Return the [x, y] coordinate for the center point of the cell that contains the specified text.  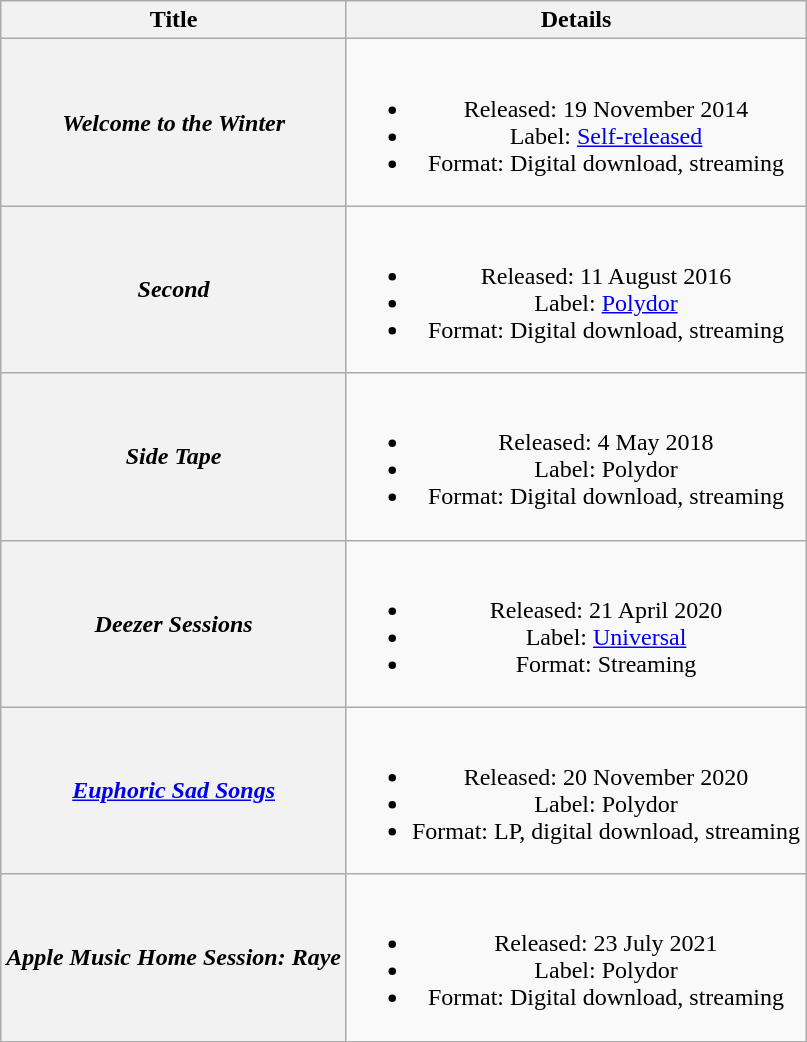
Released: 21 April 2020Label: UniversalFormat: Streaming [576, 624]
Deezer Sessions [174, 624]
Apple Music Home Session: Raye [174, 958]
Title [174, 20]
Released: 20 November 2020Label: PolydorFormat: LP, digital download, streaming [576, 790]
Euphoric Sad Songs [174, 790]
Second [174, 290]
Welcome to the Winter [174, 122]
Released: 4 May 2018Label: PolydorFormat: Digital download, streaming [576, 456]
Released: 23 July 2021Label: PolydorFormat: Digital download, streaming [576, 958]
Released: 19 November 2014Label: Self-releasedFormat: Digital download, streaming [576, 122]
Details [576, 20]
Side Tape [174, 456]
Released: 11 August 2016Label: PolydorFormat: Digital download, streaming [576, 290]
